For the text-containing cell, return its midpoint in [x, y] coordinate format. 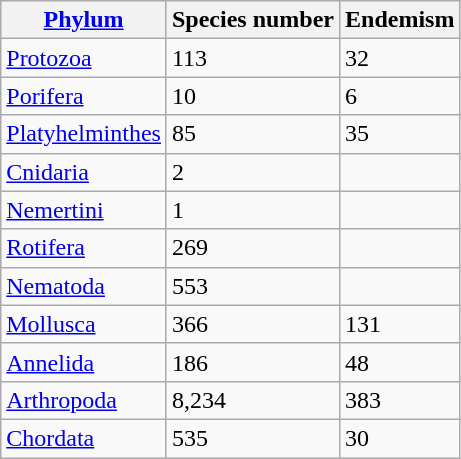
48 [400, 362]
Platyhelminthes [84, 134]
113 [252, 58]
30 [400, 438]
8,234 [252, 400]
Porifera [84, 96]
366 [252, 324]
Chordata [84, 438]
Species number [252, 20]
Mollusca [84, 324]
131 [400, 324]
Cnidaria [84, 172]
32 [400, 58]
Annelida [84, 362]
Nemertini [84, 210]
535 [252, 438]
35 [400, 134]
Nematoda [84, 286]
269 [252, 248]
Phylum [84, 20]
Arthropoda [84, 400]
6 [400, 96]
553 [252, 286]
Rotifera [84, 248]
186 [252, 362]
1 [252, 210]
Protozoa [84, 58]
383 [400, 400]
Endemism [400, 20]
10 [252, 96]
2 [252, 172]
85 [252, 134]
